Identify which cell holds the provided text, then report its [x, y] central coordinate. 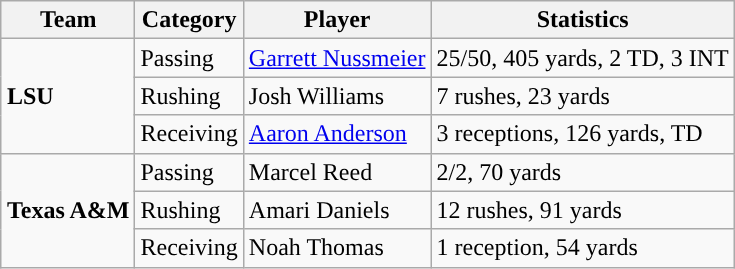
Aaron Anderson [337, 134]
Team [68, 20]
LSU [68, 96]
Garrett Nussmeier [337, 58]
Amari Daniels [337, 210]
12 rushes, 91 yards [582, 210]
Category [189, 20]
Statistics [582, 20]
Josh Williams [337, 96]
25/50, 405 yards, 2 TD, 3 INT [582, 58]
2/2, 70 yards [582, 172]
Player [337, 20]
1 reception, 54 yards [582, 248]
Marcel Reed [337, 172]
Texas A&M [68, 210]
7 rushes, 23 yards [582, 96]
3 receptions, 126 yards, TD [582, 134]
Noah Thomas [337, 248]
